Search for the cell housing the specified text and yield its (x, y) center coordinate. 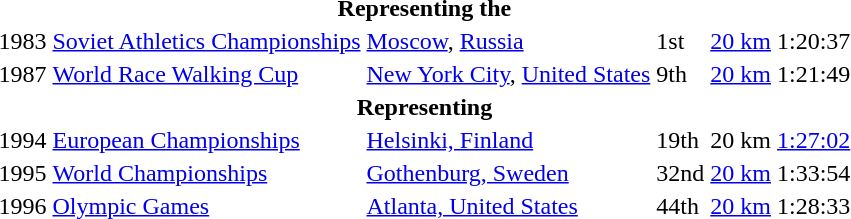
19th (680, 140)
European Championships (206, 140)
9th (680, 74)
32nd (680, 173)
World Championships (206, 173)
1:21:49 (813, 74)
Soviet Athletics Championships (206, 41)
1st (680, 41)
New York City, United States (508, 74)
Gothenburg, Sweden (508, 173)
Moscow, Russia (508, 41)
World Race Walking Cup (206, 74)
1:33:54 (813, 173)
1:27:02 (813, 140)
1:20:37 (813, 41)
Helsinki, Finland (508, 140)
